Identify which cell holds the provided text, then report its (x, y) central coordinate. 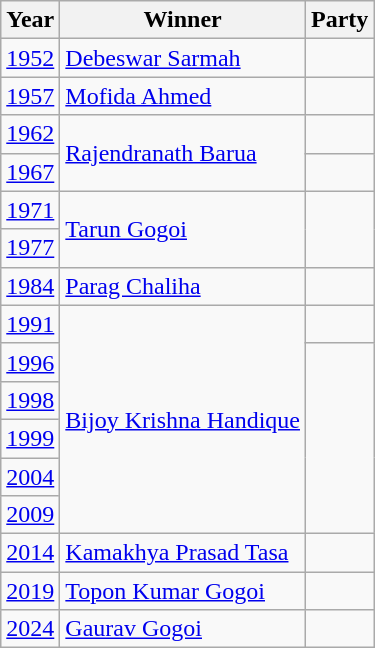
2014 (30, 553)
Winner (183, 20)
2019 (30, 591)
Gaurav Gogoi (183, 629)
Debeswar Sarmah (183, 58)
1999 (30, 438)
Year (30, 20)
1962 (30, 134)
Rajendranath Barua (183, 153)
1984 (30, 286)
2009 (30, 515)
Party (340, 20)
2024 (30, 629)
1957 (30, 96)
2004 (30, 477)
Parag Chaliha (183, 286)
1991 (30, 324)
1952 (30, 58)
1971 (30, 210)
Bijoy Krishna Handique (183, 419)
1996 (30, 362)
Mofida Ahmed (183, 96)
1967 (30, 172)
Tarun Gogoi (183, 229)
1998 (30, 400)
Kamakhya Prasad Tasa (183, 553)
Topon Kumar Gogoi (183, 591)
1977 (30, 248)
